Output the (X, Y) coordinate of the center of the cell containing the given text.  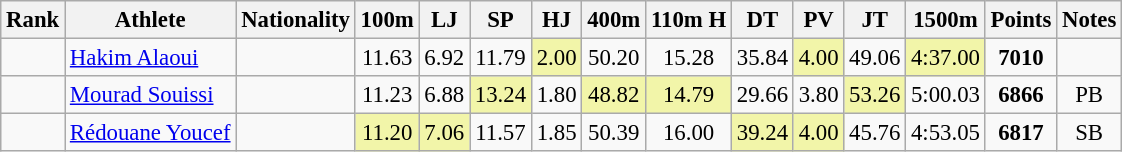
48.82 (614, 95)
PB (1090, 95)
SP (501, 20)
7010 (1020, 58)
Nationality (296, 20)
11.79 (501, 58)
15.28 (689, 58)
13.24 (501, 95)
100m (387, 20)
PV (818, 20)
7.06 (444, 133)
16.00 (689, 133)
11.57 (501, 133)
50.39 (614, 133)
35.84 (763, 58)
29.66 (763, 95)
14.79 (689, 95)
1.80 (556, 95)
6866 (1020, 95)
11.20 (387, 133)
11.23 (387, 95)
Athlete (150, 20)
DT (763, 20)
Hakim Alaoui (150, 58)
1.85 (556, 133)
50.20 (614, 58)
SB (1090, 133)
2.00 (556, 58)
JT (875, 20)
6.88 (444, 95)
5:00.03 (946, 95)
39.24 (763, 133)
45.76 (875, 133)
6.92 (444, 58)
400m (614, 20)
11.63 (387, 58)
53.26 (875, 95)
Mourad Souissi (150, 95)
Rank (33, 20)
LJ (444, 20)
4:37.00 (946, 58)
6817 (1020, 133)
Points (1020, 20)
Rédouane Youcef (150, 133)
HJ (556, 20)
3.80 (818, 95)
1500m (946, 20)
49.06 (875, 58)
4:53.05 (946, 133)
Notes (1090, 20)
110m H (689, 20)
